For the text-containing cell, return its midpoint in [X, Y] coordinate format. 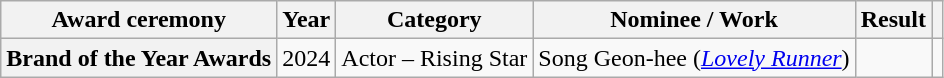
Brand of the Year Awards [139, 58]
Category [434, 20]
Song Geon-hee (Lovely Runner) [694, 58]
2024 [306, 58]
Year [306, 20]
Nominee / Work [694, 20]
Award ceremony [139, 20]
Result [893, 20]
Actor – Rising Star [434, 58]
